Extract the (X, Y) coordinate from the center of the cell holding the provided text.  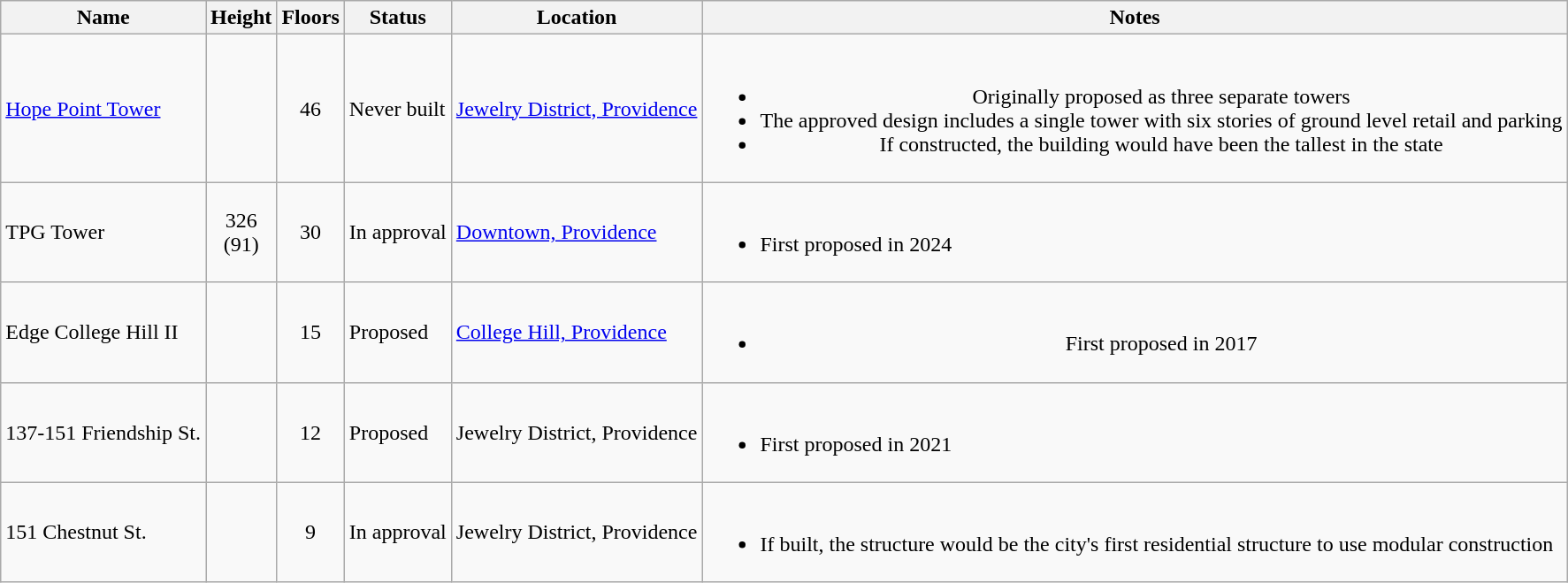
Never built (398, 108)
Hope Point Tower (103, 108)
30 (310, 232)
College Hill, Providence (577, 333)
Name (103, 18)
9 (310, 533)
15 (310, 333)
First proposed in 2017 (1135, 333)
46 (310, 108)
Status (398, 18)
Downtown, Providence (577, 232)
TPG Tower (103, 232)
Edge College Hill II (103, 333)
151 Chestnut St. (103, 533)
326(91) (241, 232)
Notes (1135, 18)
If built, the structure would be the city's first residential structure to use modular construction (1135, 533)
Height (241, 18)
First proposed in 2021 (1135, 432)
137-151 Friendship St. (103, 432)
First proposed in 2024 (1135, 232)
Floors (310, 18)
12 (310, 432)
Location (577, 18)
